Provide the (x, y) coordinate of the cell's center where the given text is located.  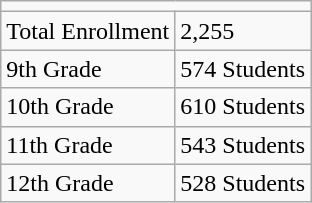
543 Students (243, 145)
610 Students (243, 107)
12th Grade (88, 183)
9th Grade (88, 69)
2,255 (243, 31)
528 Students (243, 183)
11th Grade (88, 145)
574 Students (243, 69)
10th Grade (88, 107)
Total Enrollment (88, 31)
